Scan for the cell matching the given text and deliver its [X, Y] coordinate at center. 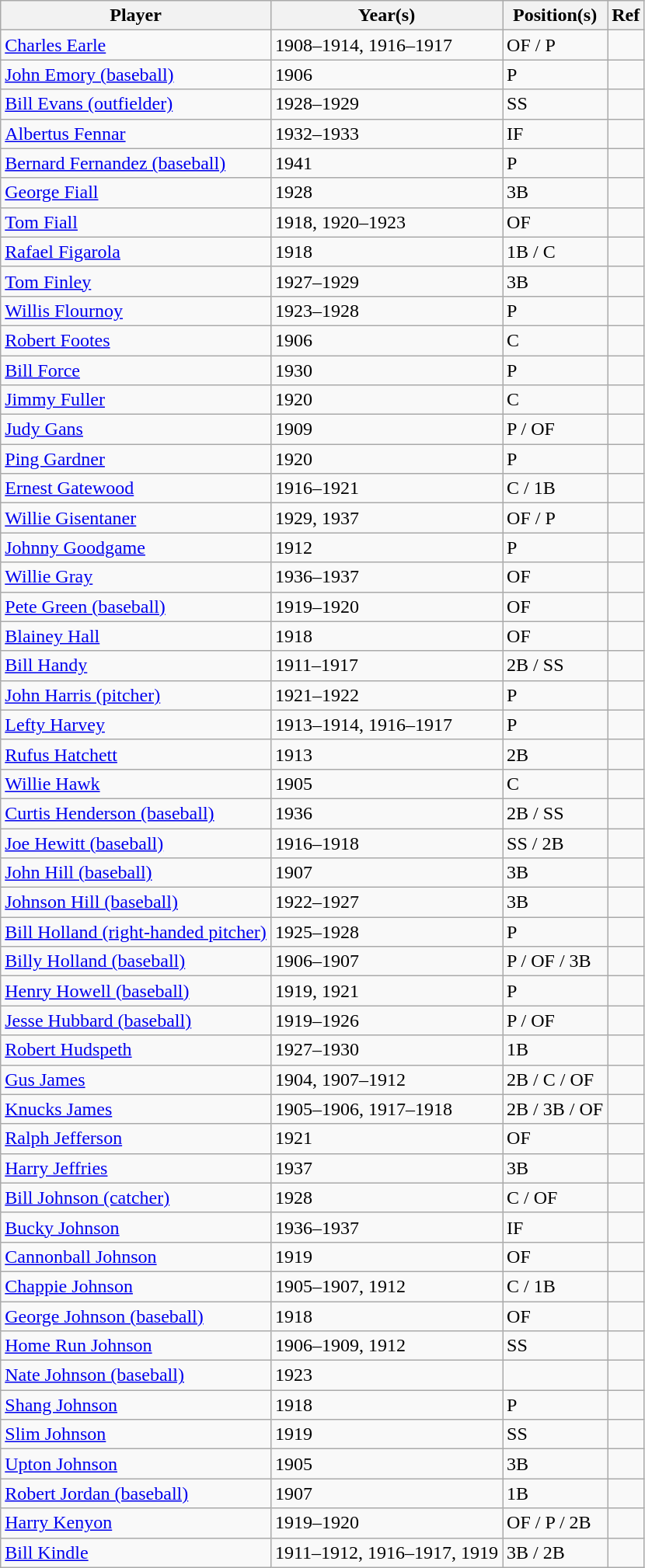
1905–1907, 1912 [386, 1286]
1909 [386, 429]
Harry Kenyon [136, 1523]
Cannonball Johnson [136, 1257]
Willie Gray [136, 577]
Charles Earle [136, 45]
Robert Jordan (baseball) [136, 1493]
John Harris (pitcher) [136, 695]
1923 [386, 1375]
Curtis Henderson (baseball) [136, 813]
1911–1917 [386, 666]
Jesse Hubbard (baseball) [136, 1020]
Harry Jeffries [136, 1168]
Bill Evans (outfielder) [136, 104]
1941 [386, 163]
1912 [386, 548]
Bucky Johnson [136, 1227]
Albertus Fennar [136, 134]
1922–1927 [386, 902]
SS / 2B [555, 843]
1921–1922 [386, 695]
1932–1933 [386, 134]
Chappie Johnson [136, 1286]
Willie Gisentaner [136, 518]
Ralph Jefferson [136, 1139]
Willie Hawk [136, 784]
Shang Johnson [136, 1405]
1927–1929 [386, 281]
Tom Fiall [136, 222]
1927–1930 [386, 1050]
Bill Kindle [136, 1552]
1913 [386, 754]
1913–1914, 1916–1917 [386, 725]
1919–1926 [386, 1020]
John Hill (baseball) [136, 873]
Blainey Hall [136, 636]
Bernard Fernandez (baseball) [136, 163]
Upton Johnson [136, 1464]
1916–1918 [386, 843]
1B / C [555, 252]
C / OF [555, 1198]
Rufus Hatchett [136, 754]
P / OF / 3B [555, 961]
Bill Handy [136, 666]
Robert Hudspeth [136, 1050]
1930 [386, 370]
George Fiall [136, 193]
Joe Hewitt (baseball) [136, 843]
1925–1928 [386, 932]
Jimmy Fuller [136, 400]
1906–1909, 1912 [386, 1346]
1937 [386, 1168]
1916–1921 [386, 488]
Pete Green (baseball) [136, 607]
Ping Gardner [136, 459]
Lefty Harvey [136, 725]
1923–1928 [386, 311]
OF / P / 2B [555, 1523]
2B / C / OF [555, 1080]
3B / 2B [555, 1552]
Ernest Gatewood [136, 488]
Player [136, 16]
John Emory (baseball) [136, 75]
Rafael Figarola [136, 252]
Henry Howell (baseball) [136, 991]
1928–1929 [386, 104]
Johnny Goodgame [136, 548]
1905–1906, 1917–1918 [386, 1109]
Knucks James [136, 1109]
Bill Force [136, 370]
Bill Holland (right-handed pitcher) [136, 932]
Johnson Hill (baseball) [136, 902]
1906–1907 [386, 961]
Judy Gans [136, 429]
2B / 3B / OF [555, 1109]
Ref [626, 16]
Robert Footes [136, 340]
1919, 1921 [386, 991]
1918, 1920–1923 [386, 222]
1921 [386, 1139]
1908–1914, 1916–1917 [386, 45]
Billy Holland (baseball) [136, 961]
Position(s) [555, 16]
Slim Johnson [136, 1434]
Nate Johnson (baseball) [136, 1375]
Bill Johnson (catcher) [136, 1198]
2B [555, 754]
Willis Flournoy [136, 311]
1904, 1907–1912 [386, 1080]
Tom Finley [136, 281]
Year(s) [386, 16]
Home Run Johnson [136, 1346]
1929, 1937 [386, 518]
1936 [386, 813]
1911–1912, 1916–1917, 1919 [386, 1552]
George Johnson (baseball) [136, 1316]
Gus James [136, 1080]
